Extract the [X, Y] coordinate from the center of the cell holding the provided text.  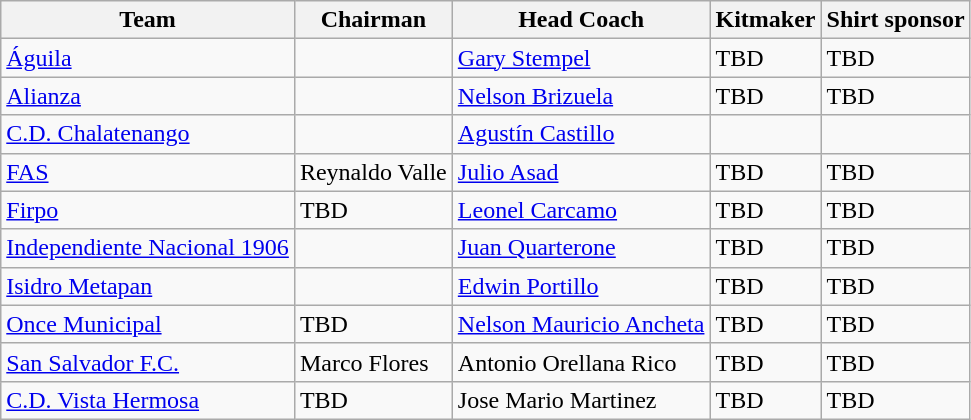
Edwin Portillo [581, 286]
Leonel Carcamo [581, 210]
Independiente Nacional 1906 [148, 248]
Shirt sponsor [896, 20]
Nelson Brizuela [581, 96]
Team [148, 20]
Antonio Orellana Rico [581, 362]
Marco Flores [373, 362]
C.D. Chalatenango [148, 134]
Jose Mario Martinez [581, 400]
Águila [148, 58]
FAS [148, 172]
Chairman [373, 20]
Juan Quarterone [581, 248]
Nelson Mauricio Ancheta [581, 324]
Kitmaker [766, 20]
Head Coach [581, 20]
C.D. Vista Hermosa [148, 400]
Isidro Metapan [148, 286]
Firpo [148, 210]
Agustín Castillo [581, 134]
Gary Stempel [581, 58]
Reynaldo Valle [373, 172]
San Salvador F.C. [148, 362]
Alianza [148, 96]
Julio Asad [581, 172]
Once Municipal [148, 324]
